Extract the (x, y) coordinate from the center of the cell holding the provided text.  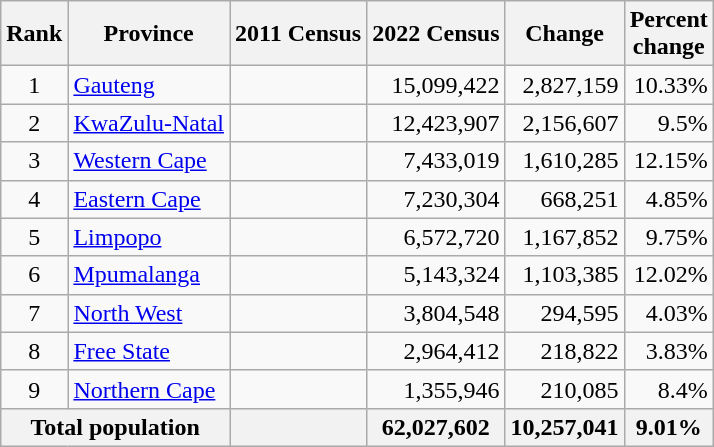
Limpopo (149, 237)
4 (34, 199)
Western Cape (149, 161)
Change (564, 34)
1,355,946 (436, 389)
KwaZulu-Natal (149, 123)
Northern Cape (149, 389)
1,103,385 (564, 275)
2 (34, 123)
2011 Census (298, 34)
Mpumalanga (149, 275)
7,230,304 (436, 199)
Free State (149, 351)
Percentchange (668, 34)
North West (149, 313)
2,156,607 (564, 123)
8.4% (668, 389)
Province (149, 34)
9.75% (668, 237)
2022 Census (436, 34)
6 (34, 275)
668,251 (564, 199)
Gauteng (149, 85)
8 (34, 351)
7 (34, 313)
1,167,852 (564, 237)
3.83% (668, 351)
15,099,422 (436, 85)
4.85% (668, 199)
6,572,720 (436, 237)
Total population (116, 427)
1,610,285 (564, 161)
Eastern Cape (149, 199)
12.02% (668, 275)
7,433,019 (436, 161)
62,027,602 (436, 427)
9.5% (668, 123)
218,822 (564, 351)
12.15% (668, 161)
3 (34, 161)
9.01% (668, 427)
2,964,412 (436, 351)
9 (34, 389)
210,085 (564, 389)
1 (34, 85)
5,143,324 (436, 275)
10.33% (668, 85)
2,827,159 (564, 85)
3,804,548 (436, 313)
294,595 (564, 313)
10,257,041 (564, 427)
4.03% (668, 313)
Rank (34, 34)
12,423,907 (436, 123)
5 (34, 237)
